Locate the cell with the specified text and output its [X, Y] center coordinate. 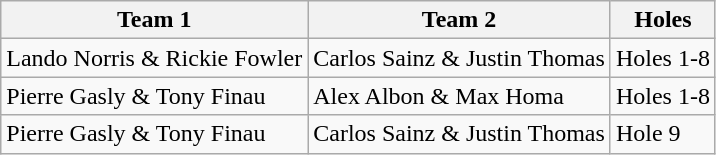
Holes [662, 20]
Team 2 [460, 20]
Hole 9 [662, 134]
Lando Norris & Rickie Fowler [154, 58]
Alex Albon & Max Homa [460, 96]
Team 1 [154, 20]
